Pinpoint the cell where the given text exists, returning its (X, Y) midpoint coordinate. 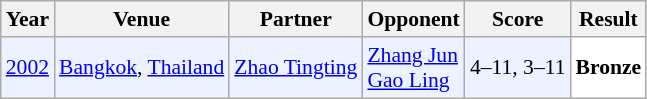
4–11, 3–11 (518, 68)
Partner (296, 19)
Venue (142, 19)
Year (28, 19)
Score (518, 19)
Bangkok, Thailand (142, 68)
Zhang Jun Gao Ling (414, 68)
Zhao Tingting (296, 68)
2002 (28, 68)
Bronze (609, 68)
Result (609, 19)
Opponent (414, 19)
